Output the (X, Y) coordinate of the center of the cell containing the given text.  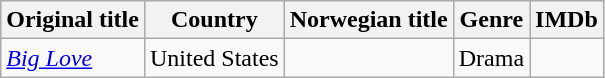
Norwegian title (368, 20)
Country (214, 20)
Genre (491, 20)
Big Love (73, 58)
Original title (73, 20)
Drama (491, 58)
United States (214, 58)
IMDb (567, 20)
